Determine the [x, y] coordinate at the center of the cell enclosing the given text.  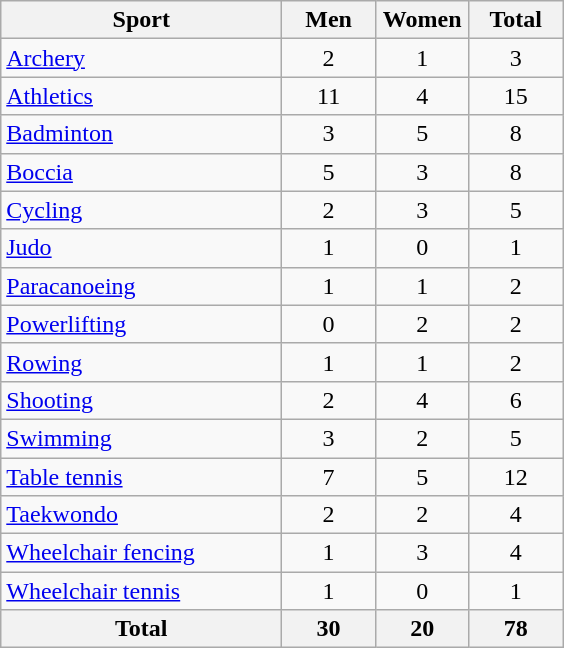
Shooting [142, 400]
Wheelchair tennis [142, 591]
Table tennis [142, 477]
Paracanoeing [142, 286]
30 [329, 629]
6 [516, 400]
Archery [142, 58]
Men [329, 20]
78 [516, 629]
Swimming [142, 438]
Boccia [142, 172]
Rowing [142, 362]
Powerlifting [142, 324]
Badminton [142, 134]
20 [422, 629]
Taekwondo [142, 515]
12 [516, 477]
Athletics [142, 96]
Women [422, 20]
Judo [142, 248]
Sport [142, 20]
7 [329, 477]
11 [329, 96]
Cycling [142, 210]
15 [516, 96]
Wheelchair fencing [142, 553]
